Extract the (x, y) coordinate from the center of the cell holding the provided text.  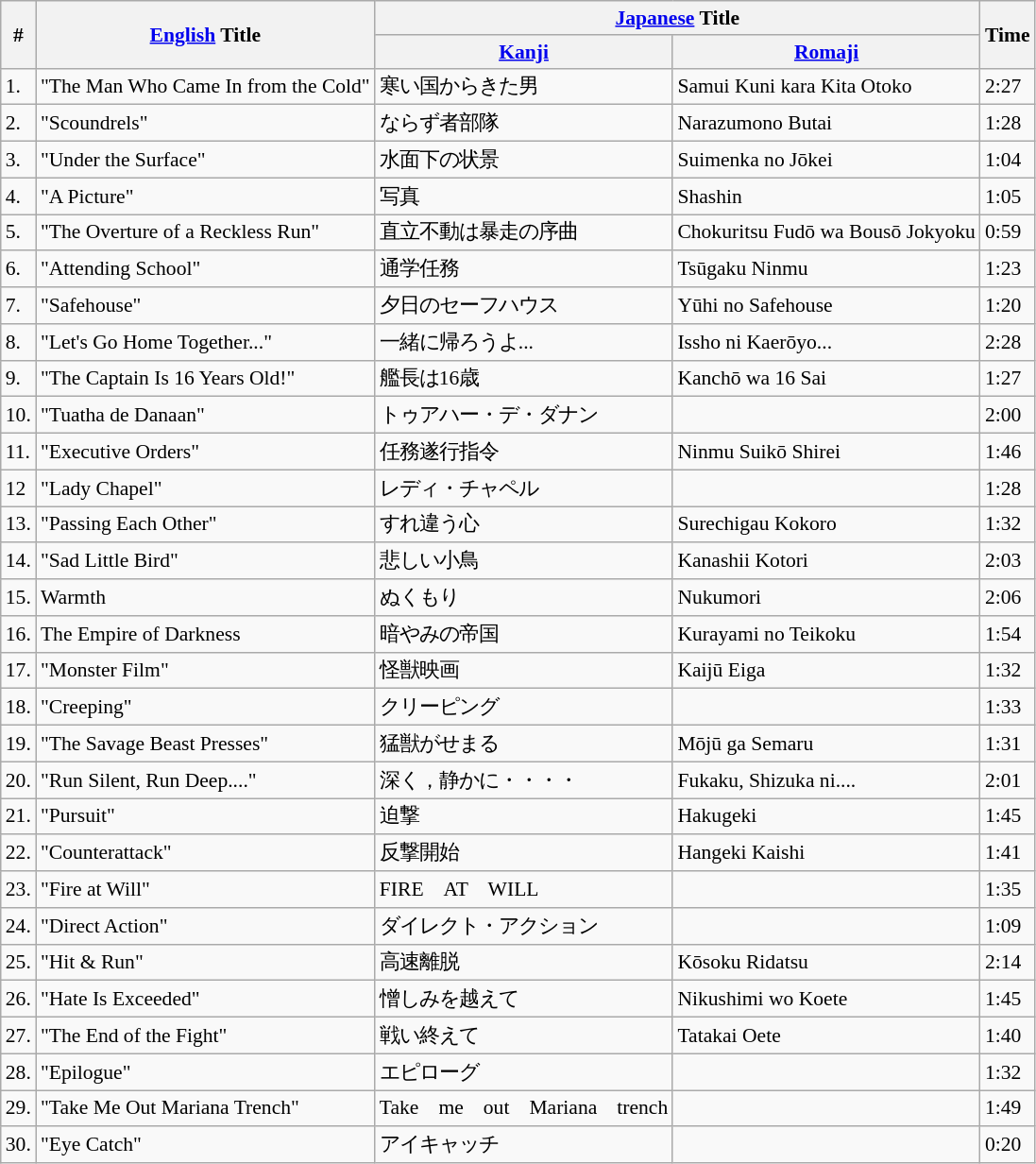
30. (19, 1145)
# (19, 34)
"Passing Each Other" (206, 525)
1:27 (1008, 378)
"Direct Action" (206, 926)
0:59 (1008, 232)
Hangeki Kaishi (826, 854)
写真 (524, 197)
2. (19, 123)
深く，静かに・・・・ (524, 780)
25. (19, 962)
20. (19, 780)
Time (1008, 34)
"Tuatha de Danaan" (206, 416)
2:00 (1008, 416)
Warmth (206, 597)
Take me out Mariana trench (524, 1109)
2:03 (1008, 561)
寒い国からきた男 (524, 87)
"Run Silent, Run Deep...." (206, 780)
"The Overture of a Reckless Run" (206, 232)
悲しい小鳥 (524, 561)
1:05 (1008, 197)
Kanji (524, 52)
"Hit & Run" (206, 962)
"Hate Is Exceeded" (206, 1000)
"Pursuit" (206, 816)
"Lady Chapel" (206, 488)
"Monster Film" (206, 671)
2:01 (1008, 780)
5. (19, 232)
Hakugeki (826, 816)
1:23 (1008, 270)
Tatakai Oete (826, 1036)
Surechigau Kokoro (826, 525)
1:49 (1008, 1109)
1:41 (1008, 854)
1:33 (1008, 707)
1:09 (1008, 926)
29. (19, 1109)
Kōsoku Ridatsu (826, 962)
すれ違う心 (524, 525)
3. (19, 161)
憎しみを越えて (524, 1000)
任務遂行指令 (524, 452)
ぬくもり (524, 597)
1:20 (1008, 306)
0:20 (1008, 1145)
Chokuritsu Fudō wa Bousō Jokyoku (826, 232)
Romaji (826, 52)
"The Savage Beast Presses" (206, 745)
12 (19, 488)
水面下の状景 (524, 161)
Fukaku, Shizuka ni.... (826, 780)
23. (19, 890)
"The End of the Fight" (206, 1036)
The Empire of Darkness (206, 635)
Nukumori (826, 597)
暗やみの帝国 (524, 635)
"The Captain Is 16 Years Old!" (206, 378)
FIRE AT WILL (524, 890)
トゥアハー・デ・ダナン (524, 416)
16. (19, 635)
21. (19, 816)
1. (19, 87)
19. (19, 745)
"Scoundrels" (206, 123)
Suimenka no Jōkei (826, 161)
"Safehouse" (206, 306)
22. (19, 854)
クリーピング (524, 707)
13. (19, 525)
Mōjū ga Semaru (826, 745)
1:54 (1008, 635)
6. (19, 270)
Ninmu Suikō Shirei (826, 452)
"Executive Orders" (206, 452)
8. (19, 342)
2:06 (1008, 597)
一緒に帰ろうよ... (524, 342)
"Counterattack" (206, 854)
4. (19, 197)
Kanashii Kotori (826, 561)
"Let's Go Home Together..." (206, 342)
"Take Me Out Mariana Trench" (206, 1109)
27. (19, 1036)
エピローグ (524, 1071)
直立不動は暴走の序曲 (524, 232)
7. (19, 306)
11. (19, 452)
"Epilogue" (206, 1071)
ダイレクト・アクション (524, 926)
1:04 (1008, 161)
"Fire at Will" (206, 890)
Nikushimi wo Koete (826, 1000)
"Under the Surface" (206, 161)
Shashin (826, 197)
2:28 (1008, 342)
反撃開始 (524, 854)
高速離脱 (524, 962)
Samui Kuni kara Kita Otoko (826, 87)
夕日のセーフハウス (524, 306)
"Attending School" (206, 270)
"Eye Catch" (206, 1145)
ならず者部隊 (524, 123)
2:14 (1008, 962)
24. (19, 926)
Issho ni Kaerōyo... (826, 342)
Kanchō wa 16 Sai (826, 378)
1:40 (1008, 1036)
17. (19, 671)
艦長は16歳 (524, 378)
10. (19, 416)
1:35 (1008, 890)
Kurayami no Teikoku (826, 635)
Kaijū Eiga (826, 671)
レディ・チャペル (524, 488)
28. (19, 1071)
戦い終えて (524, 1036)
Yūhi no Safehouse (826, 306)
English Title (206, 34)
2:27 (1008, 87)
26. (19, 1000)
14. (19, 561)
18. (19, 707)
15. (19, 597)
"Sad Little Bird" (206, 561)
1:46 (1008, 452)
"The Man Who Came In from the Cold" (206, 87)
猛獣がせまる (524, 745)
アイキャッチ (524, 1145)
Narazumono Butai (826, 123)
Japanese Title (678, 18)
Tsūgaku Ninmu (826, 270)
"A Picture" (206, 197)
怪獣映画 (524, 671)
"Creeping" (206, 707)
1:31 (1008, 745)
通学任務 (524, 270)
迫撃 (524, 816)
9. (19, 378)
